Identify which cell holds the provided text, then report its [X, Y] central coordinate. 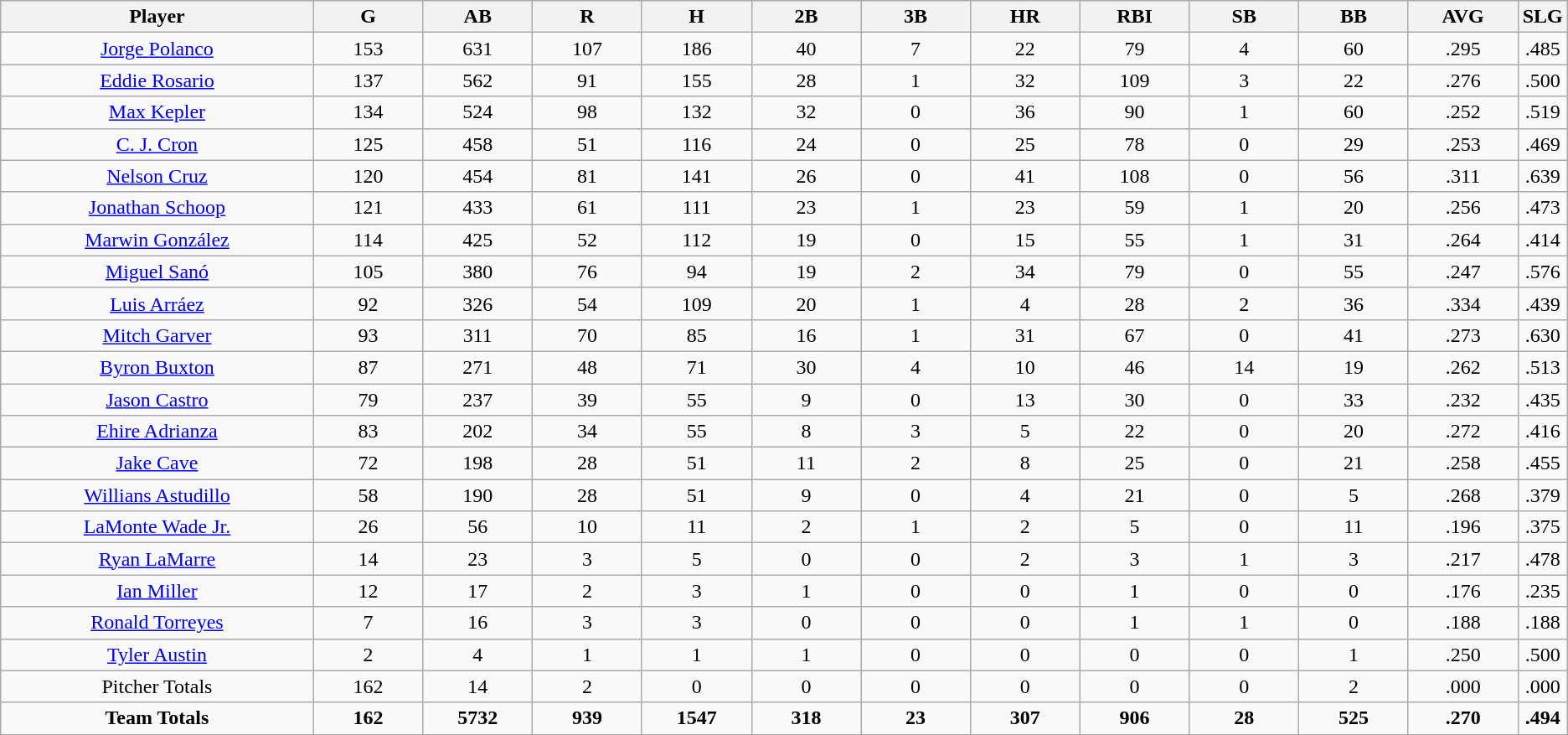
.264 [1462, 240]
LaMonte Wade Jr. [157, 527]
RBI [1134, 17]
52 [588, 240]
.247 [1462, 272]
.455 [1543, 463]
121 [369, 208]
85 [697, 335]
67 [1134, 335]
.439 [1543, 303]
2B [806, 17]
Tyler Austin [157, 655]
Mitch Garver [157, 335]
C. J. Cron [157, 144]
24 [806, 144]
.519 [1543, 112]
.196 [1462, 527]
198 [477, 463]
Jake Cave [157, 463]
524 [477, 112]
155 [697, 80]
72 [369, 463]
.469 [1543, 144]
94 [697, 272]
78 [1134, 144]
132 [697, 112]
58 [369, 495]
70 [588, 335]
83 [369, 432]
.272 [1462, 432]
153 [369, 49]
SLG [1543, 17]
Team Totals [157, 718]
.217 [1462, 559]
112 [697, 240]
H [697, 17]
.375 [1543, 527]
AB [477, 17]
.235 [1543, 591]
108 [1134, 176]
.176 [1462, 591]
Pitcher Totals [157, 686]
33 [1354, 400]
13 [1025, 400]
105 [369, 272]
29 [1354, 144]
71 [697, 367]
Ian Miller [157, 591]
454 [477, 176]
.473 [1543, 208]
318 [806, 718]
90 [1134, 112]
Byron Buxton [157, 367]
Jonathan Schoop [157, 208]
Max Kepler [157, 112]
111 [697, 208]
Ronald Torreyes [157, 623]
.268 [1462, 495]
271 [477, 367]
.485 [1543, 49]
87 [369, 367]
12 [369, 591]
BB [1354, 17]
39 [588, 400]
.513 [1543, 367]
425 [477, 240]
116 [697, 144]
.276 [1462, 80]
Nelson Cruz [157, 176]
61 [588, 208]
.253 [1462, 144]
.630 [1543, 335]
R [588, 17]
311 [477, 335]
137 [369, 80]
190 [477, 495]
.435 [1543, 400]
.414 [1543, 240]
120 [369, 176]
237 [477, 400]
.270 [1462, 718]
81 [588, 176]
141 [697, 176]
G [369, 17]
Willians Astudillo [157, 495]
Jason Castro [157, 400]
48 [588, 367]
AVG [1462, 17]
Marwin González [157, 240]
107 [588, 49]
17 [477, 591]
.232 [1462, 400]
134 [369, 112]
525 [1354, 718]
15 [1025, 240]
98 [588, 112]
.256 [1462, 208]
.258 [1462, 463]
.252 [1462, 112]
Ehire Adrianza [157, 432]
380 [477, 272]
906 [1134, 718]
307 [1025, 718]
Player [157, 17]
.250 [1462, 655]
91 [588, 80]
Luis Arráez [157, 303]
125 [369, 144]
1547 [697, 718]
5732 [477, 718]
.576 [1543, 272]
.379 [1543, 495]
SB [1245, 17]
186 [697, 49]
.334 [1462, 303]
93 [369, 335]
.295 [1462, 49]
40 [806, 49]
Ryan LaMarre [157, 559]
939 [588, 718]
Eddie Rosario [157, 80]
HR [1025, 17]
433 [477, 208]
.262 [1462, 367]
46 [1134, 367]
202 [477, 432]
631 [477, 49]
59 [1134, 208]
.311 [1462, 176]
326 [477, 303]
458 [477, 144]
.478 [1543, 559]
76 [588, 272]
114 [369, 240]
Miguel Sanó [157, 272]
Jorge Polanco [157, 49]
.273 [1462, 335]
3B [916, 17]
.416 [1543, 432]
92 [369, 303]
562 [477, 80]
.639 [1543, 176]
.494 [1543, 718]
54 [588, 303]
